Output the (X, Y) coordinate of the center of the cell containing the given text.  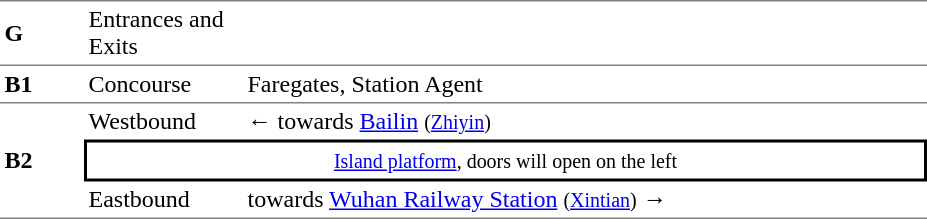
Island platform, doors will open on the left (506, 161)
Concourse (164, 83)
Entrances and Exits (164, 32)
B1 (42, 83)
← towards Bailin (Zhiyin) (585, 121)
B2 (42, 160)
Faregates, Station Agent (585, 83)
Westbound (164, 121)
G (42, 32)
